Identify which cell holds the provided text, then report its (x, y) central coordinate. 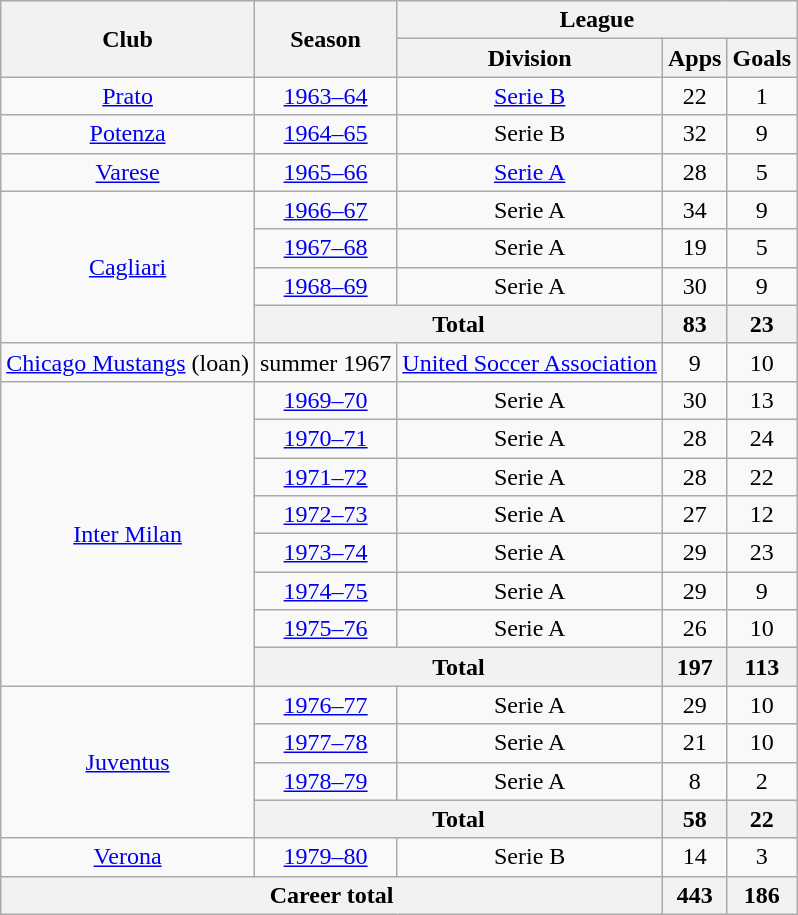
58 (695, 819)
1975–76 (325, 629)
Potenza (128, 134)
1969–70 (325, 400)
443 (695, 895)
8 (695, 781)
1979–80 (325, 857)
Verona (128, 857)
1965–66 (325, 172)
14 (695, 857)
League (597, 20)
1976–77 (325, 705)
1977–78 (325, 743)
Inter Milan (128, 533)
1978–79 (325, 781)
32 (695, 134)
12 (762, 515)
83 (695, 324)
Varese (128, 172)
Season (325, 39)
Cagliari (128, 267)
24 (762, 438)
1971–72 (325, 477)
1970–71 (325, 438)
1964–65 (325, 134)
2 (762, 781)
1967–68 (325, 248)
Chicago Mustangs (loan) (128, 362)
Apps (695, 58)
21 (695, 743)
186 (762, 895)
26 (695, 629)
Division (530, 58)
13 (762, 400)
19 (695, 248)
1973–74 (325, 553)
1968–69 (325, 286)
Juventus (128, 762)
3 (762, 857)
summer 1967 (325, 362)
Prato (128, 96)
197 (695, 667)
Career total (332, 895)
1972–73 (325, 515)
34 (695, 210)
1963–64 (325, 96)
113 (762, 667)
Club (128, 39)
27 (695, 515)
Goals (762, 58)
1974–75 (325, 591)
United Soccer Association (530, 362)
1966–67 (325, 210)
1 (762, 96)
